Locate the cell with the specified text and output its (X, Y) center coordinate. 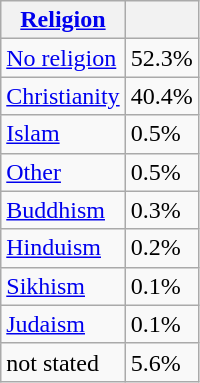
Islam (63, 134)
Religion (63, 20)
Buddhism (63, 210)
not stated (63, 362)
Sikhism (63, 286)
Other (63, 172)
0.3% (162, 210)
Hinduism (63, 248)
Judaism (63, 324)
40.4% (162, 96)
52.3% (162, 58)
0.2% (162, 248)
Christianity (63, 96)
5.6% (162, 362)
No religion (63, 58)
